Search for the cell housing the specified text and yield its (x, y) center coordinate. 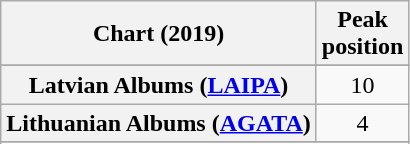
Chart (2019) (159, 34)
10 (362, 85)
Lithuanian Albums (AGATA) (159, 123)
Latvian Albums (LAIPA) (159, 85)
Peakposition (362, 34)
4 (362, 123)
